Extract the (x, y) coordinate from the center of the cell holding the provided text.  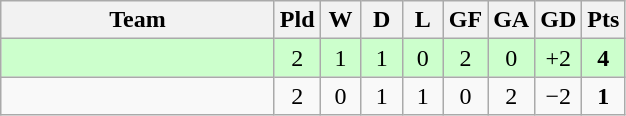
−2 (558, 96)
Pts (604, 20)
+2 (558, 58)
Team (138, 20)
GD (558, 20)
GF (465, 20)
L (422, 20)
D (382, 20)
Pld (297, 20)
GA (512, 20)
W (340, 20)
4 (604, 58)
